Pinpoint the cell where the given text exists, returning its (X, Y) midpoint coordinate. 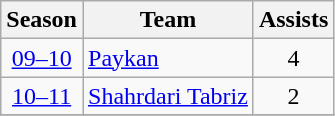
Season (42, 20)
09–10 (42, 58)
2 (293, 96)
10–11 (42, 96)
Team (168, 20)
Shahrdari Tabriz (168, 96)
Paykan (168, 58)
Assists (293, 20)
4 (293, 58)
